Output the [x, y] coordinate of the center of the cell containing the given text.  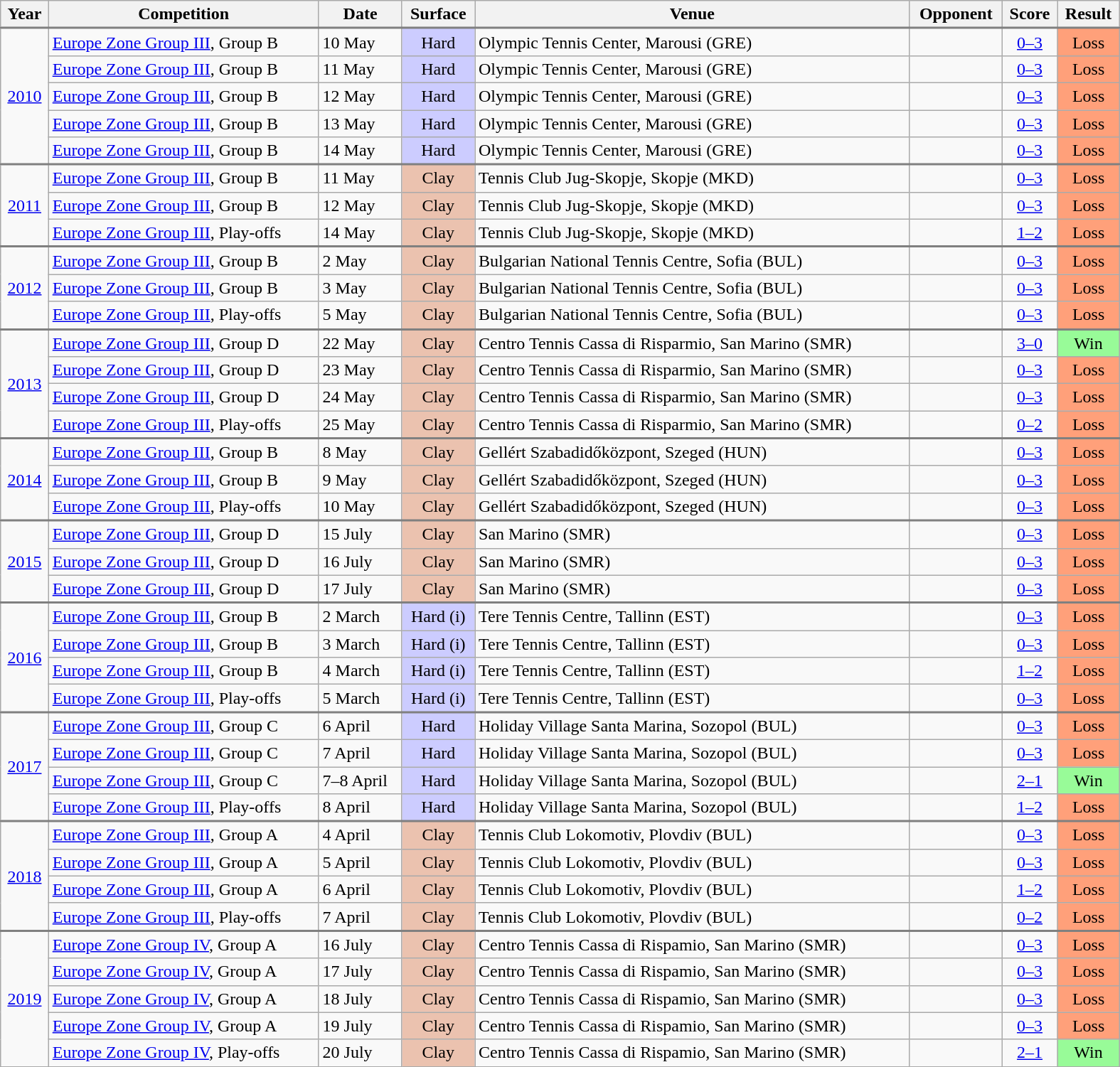
23 May [360, 370]
Opponent [956, 14]
2011 [24, 205]
9 May [360, 479]
3 March [360, 644]
2016 [24, 658]
2015 [24, 562]
Surface [438, 14]
Result [1088, 14]
Date [360, 14]
5 May [360, 316]
2014 [24, 479]
22 May [360, 343]
2013 [24, 384]
20 July [360, 1053]
2010 [24, 97]
4 April [360, 835]
13 May [360, 123]
2019 [24, 998]
Year [24, 14]
8 May [360, 452]
19 July [360, 1026]
15 July [360, 535]
2017 [24, 767]
8 April [360, 808]
2 May [360, 260]
Venue [693, 14]
3 May [360, 288]
7–8 April [360, 780]
4 March [360, 671]
Competition [183, 14]
18 July [360, 999]
25 May [360, 425]
2 March [360, 617]
3–0 [1030, 343]
2018 [24, 876]
24 May [360, 397]
Europe Zone Group IV, Play-offs [183, 1053]
2012 [24, 288]
5 April [360, 862]
5 March [360, 698]
Score [1030, 14]
